Return (X, Y) of the center of cell containing provided text 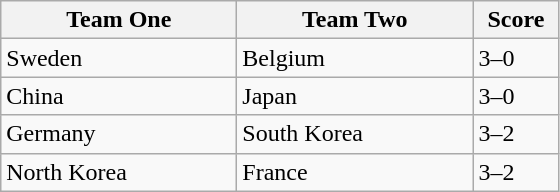
Belgium (355, 58)
Score (516, 20)
Team Two (355, 20)
France (355, 172)
North Korea (119, 172)
Sweden (119, 58)
South Korea (355, 134)
Team One (119, 20)
China (119, 96)
Japan (355, 96)
Germany (119, 134)
